Pinpoint the cell where the given text exists, returning its (X, Y) midpoint coordinate. 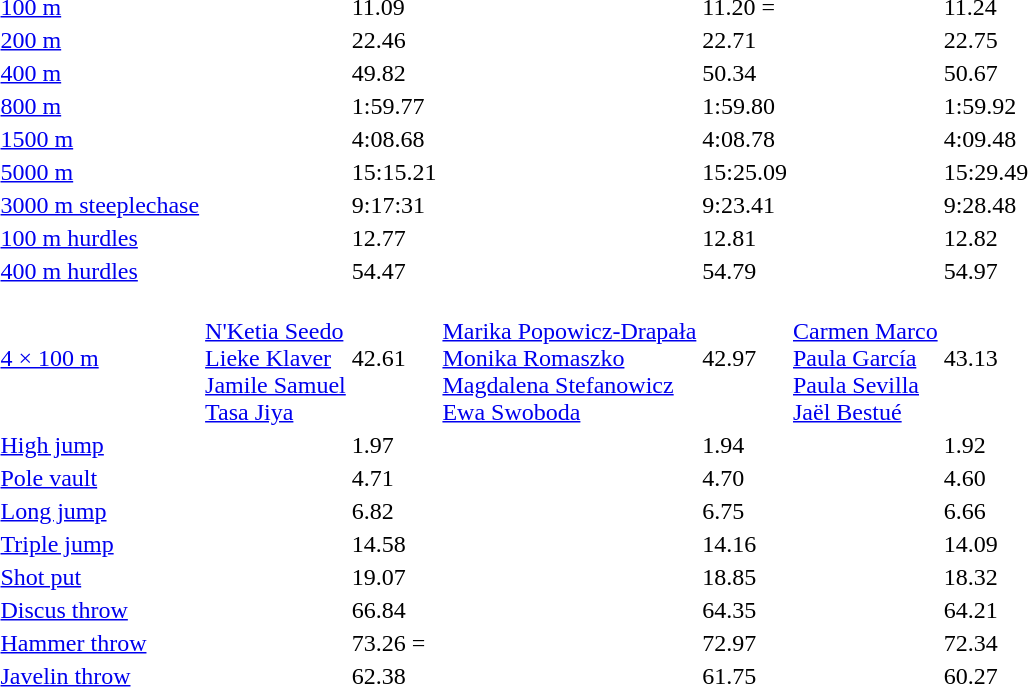
9:23.41 (745, 205)
1:59.80 (745, 106)
14.16 (745, 544)
4.71 (394, 478)
Carmen MarcoPaula GarcíaPaula SevillaJaël Bestué (866, 358)
42.97 (745, 358)
Marika Popowicz-DrapałaMonika RomaszkoMagdalena StefanowiczEwa Swoboda (570, 358)
64.35 (745, 610)
19.07 (394, 577)
54.47 (394, 271)
14.58 (394, 544)
4.70 (745, 478)
72.97 (745, 643)
9:17:31 (394, 205)
49.82 (394, 73)
4:08.78 (745, 139)
6.82 (394, 511)
42.61 (394, 358)
6.75 (745, 511)
1.94 (745, 445)
12.77 (394, 238)
18.85 (745, 577)
73.26 = (394, 643)
22.46 (394, 40)
50.34 (745, 73)
66.84 (394, 610)
15:15.21 (394, 172)
15:25.09 (745, 172)
1.97 (394, 445)
N'Ketia SeedoLieke KlaverJamile SamuelTasa Jiya (276, 358)
54.79 (745, 271)
1:59.77 (394, 106)
4:08.68 (394, 139)
22.71 (745, 40)
12.81 (745, 238)
